Provide the (X, Y) coordinate of the cell's center where the given text is located.  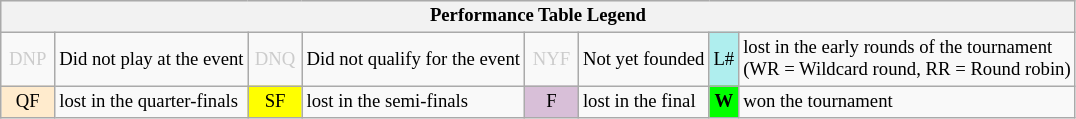
F (551, 102)
won the tournament (907, 102)
L# (724, 60)
Did not qualify for the event (413, 60)
lost in the final (643, 102)
NYF (551, 60)
SF (275, 102)
QF (28, 102)
DNP (28, 60)
Performance Table Legend (538, 16)
lost in the semi-finals (413, 102)
lost in the quarter-finals (152, 102)
DNQ (275, 60)
Not yet founded (643, 60)
Did not play at the event (152, 60)
W (724, 102)
lost in the early rounds of the tournament(WR = Wildcard round, RR = Round robin) (907, 60)
